Extract the [X, Y] coordinate from the center of the cell holding the provided text.  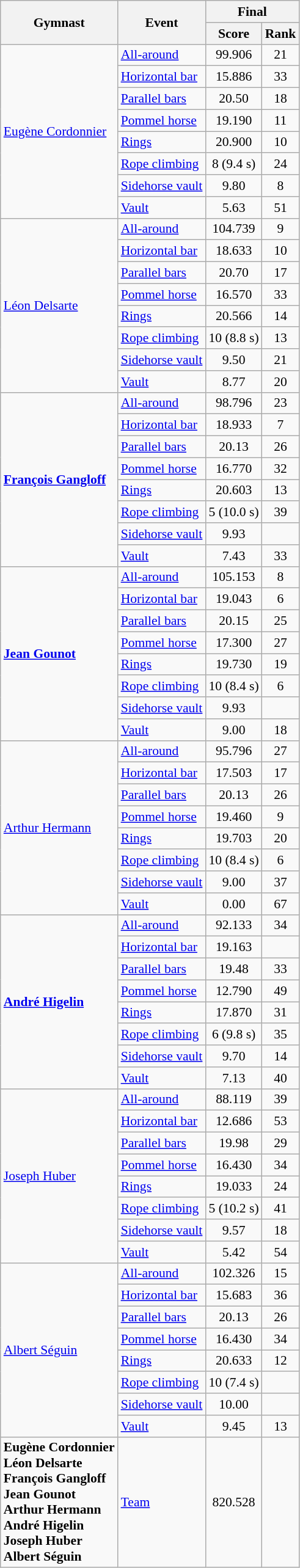
29 [281, 1143]
25 [281, 621]
18.933 [233, 425]
12 [281, 1361]
15.886 [233, 77]
5.42 [233, 1252]
31 [281, 1013]
16.570 [233, 294]
10 (8.8 s) [233, 338]
19.460 [233, 817]
8 (9.4 s) [233, 164]
Albert Séguin [59, 1350]
20.15 [233, 621]
12.790 [233, 991]
16.770 [233, 469]
9.70 [233, 1056]
17.870 [233, 1013]
54 [281, 1252]
32 [281, 469]
19.190 [233, 120]
19.703 [233, 839]
9.80 [233, 186]
20.900 [233, 142]
Joseph Huber [59, 1175]
Léon Delsarte [59, 305]
17.300 [233, 643]
Team [162, 1502]
9.45 [233, 1426]
Event [162, 22]
5 (10.2 s) [233, 1209]
53 [281, 1121]
5 (10.0 s) [233, 512]
0.00 [233, 904]
7.13 [233, 1078]
19 [281, 665]
17.503 [233, 773]
Rank [281, 34]
Score [233, 34]
20.603 [233, 490]
8.77 [233, 382]
5.63 [233, 208]
19.98 [233, 1143]
Gymnast [59, 22]
20.70 [233, 273]
36 [281, 1296]
Final [252, 12]
André Higelin [59, 1002]
7 [281, 425]
Jean Gounot [59, 654]
104.739 [233, 229]
20.633 [233, 1361]
19.043 [233, 599]
49 [281, 991]
95.796 [233, 751]
18.633 [233, 251]
92.133 [233, 925]
15.683 [233, 1296]
67 [281, 904]
19.163 [233, 947]
Arthur Hermann [59, 827]
François Gangloff [59, 479]
40 [281, 1078]
102.326 [233, 1274]
10.00 [233, 1404]
19.730 [233, 665]
19.48 [233, 969]
7.43 [233, 556]
41 [281, 1209]
11 [281, 120]
98.796 [233, 403]
19.033 [233, 1187]
9.50 [233, 360]
88.119 [233, 1099]
99.906 [233, 55]
9.57 [233, 1230]
12.686 [233, 1121]
Eugène Cordonnier Léon Delsarte François Gangloff Jean Gounot Arthur Hermann André Higelin Joseph Huber Albert Séguin [59, 1502]
23 [281, 403]
105.153 [233, 577]
10 (7.4 s) [233, 1383]
51 [281, 208]
6 (9.8 s) [233, 1035]
35 [281, 1035]
37 [281, 882]
20.50 [233, 99]
15 [281, 1274]
20.566 [233, 316]
820.528 [233, 1502]
Eugène Cordonnier [59, 131]
